Find where the given text appears and provide that cell's center as (X, Y) coordinate. 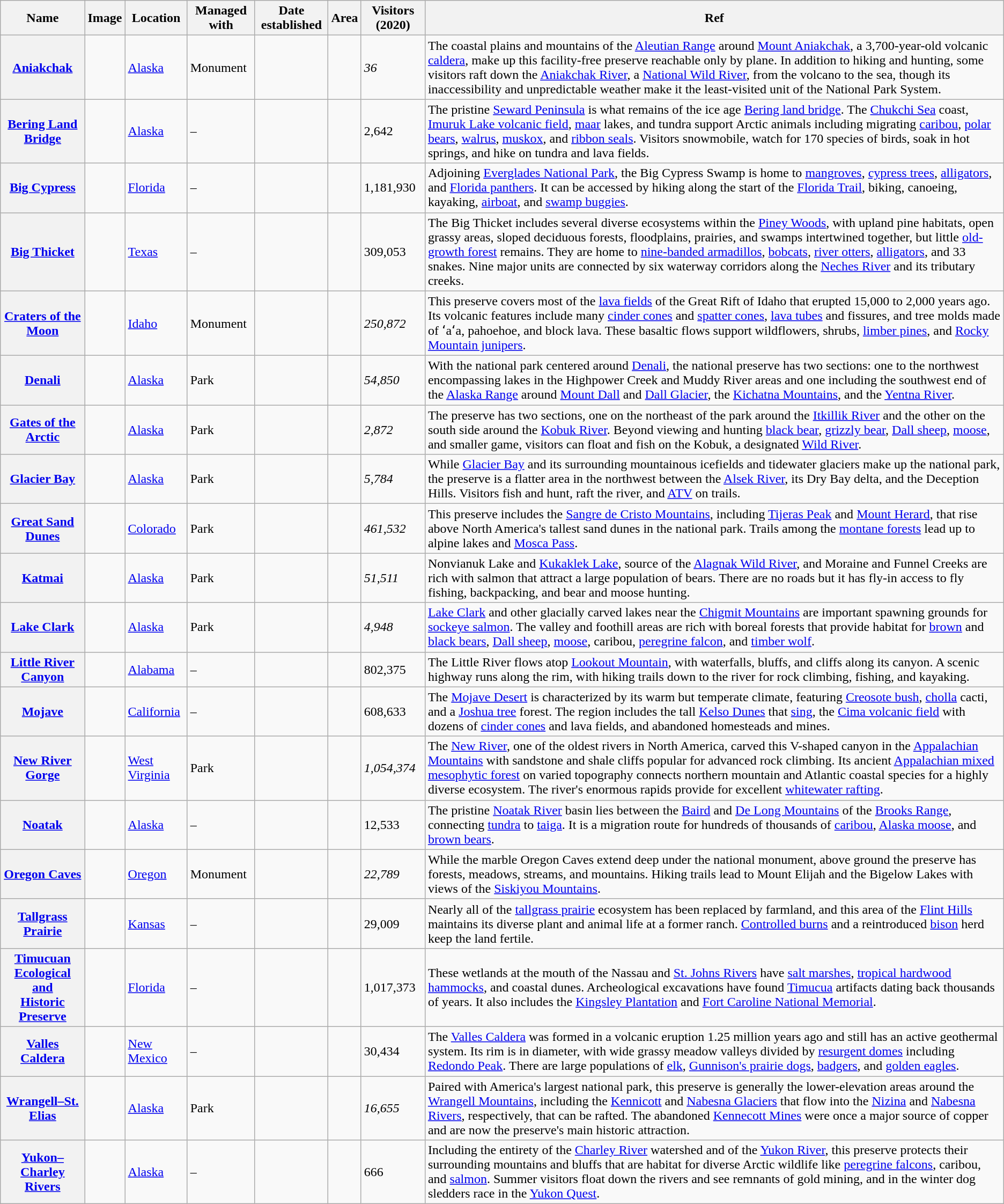
Location (156, 18)
Aniakchak (43, 68)
2,872 (393, 430)
Noatak (43, 825)
Bering Land Bridge (43, 131)
802,375 (393, 670)
36 (393, 68)
West Virginia (156, 768)
Big Cypress (43, 188)
Managed with (221, 18)
1,017,373 (393, 987)
12,533 (393, 825)
Area (344, 18)
309,053 (393, 252)
4,948 (393, 627)
Craters of the Moon (43, 323)
30,434 (393, 1051)
22,789 (393, 874)
Big Thicket (43, 252)
16,655 (393, 1108)
1,181,930 (393, 188)
Date established (292, 18)
Oregon Caves (43, 874)
Tallgrass Prairie (43, 923)
Image (105, 18)
5,784 (393, 479)
Wrangell–St. Elias (43, 1108)
Yukon–Charley Rivers (43, 1172)
Alabama (156, 670)
Ref (714, 18)
Kansas (156, 923)
Mojave (43, 711)
608,633 (393, 711)
29,009 (393, 923)
Katmai (43, 578)
Name (43, 18)
Gates of the Arctic (43, 430)
Idaho (156, 323)
Colorado (156, 528)
Denali (43, 380)
54,850 (393, 380)
Lake Clark (43, 627)
Visitors (2020) (393, 18)
Oregon (156, 874)
Valles Caldera (43, 1051)
1,054,374 (393, 768)
New River Gorge (43, 768)
250,872 (393, 323)
51,511 (393, 578)
Great Sand Dunes (43, 528)
Glacier Bay (43, 479)
Texas (156, 252)
2,642 (393, 131)
Timucuan Ecological andHistoric Preserve (43, 987)
461,532 (393, 528)
Little River Canyon (43, 670)
California (156, 711)
New Mexico (156, 1051)
666 (393, 1172)
